Identify which cell holds the provided text, then report its [X, Y] central coordinate. 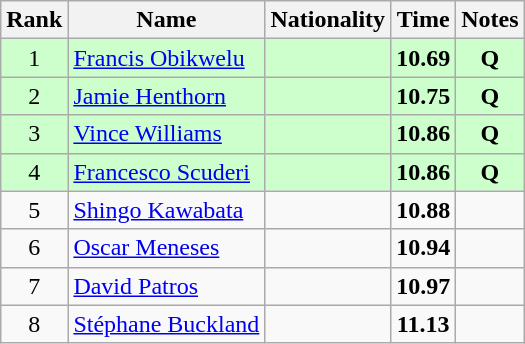
7 [34, 286]
2 [34, 96]
1 [34, 58]
4 [34, 172]
Vince Williams [166, 134]
Francesco Scuderi [166, 172]
10.97 [424, 286]
Francis Obikwelu [166, 58]
Nationality [328, 20]
Name [166, 20]
Jamie Henthorn [166, 96]
Time [424, 20]
5 [34, 210]
3 [34, 134]
Notes [490, 20]
8 [34, 324]
11.13 [424, 324]
Stéphane Buckland [166, 324]
10.69 [424, 58]
David Patros [166, 286]
10.75 [424, 96]
10.88 [424, 210]
10.94 [424, 248]
Oscar Meneses [166, 248]
6 [34, 248]
Shingo Kawabata [166, 210]
Rank [34, 20]
